Return the (X, Y) coordinate for the center point of the cell that contains the specified text.  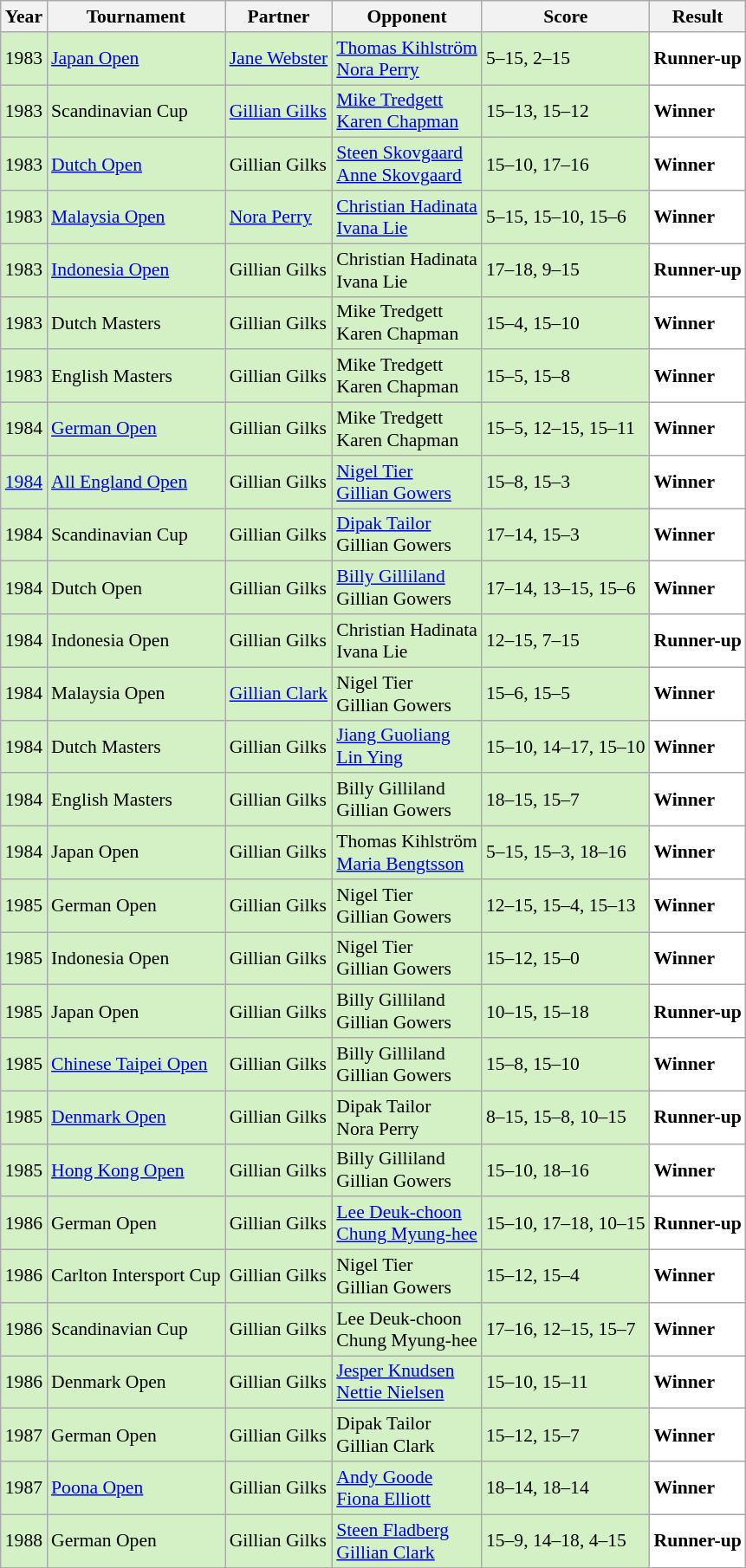
Steen Fladberg Gillian Clark (407, 1540)
15–10, 14–17, 15–10 (566, 747)
Result (698, 16)
17–16, 12–15, 15–7 (566, 1329)
Nora Perry (279, 217)
15–5, 12–15, 15–11 (566, 430)
15–10, 17–16 (566, 165)
12–15, 7–15 (566, 641)
Partner (279, 16)
Jiang Guoliang Lin Ying (407, 747)
Steen Skovgaard Anne Skovgaard (407, 165)
15–12, 15–4 (566, 1277)
Opponent (407, 16)
15–12, 15–0 (566, 958)
Score (566, 16)
17–18, 9–15 (566, 270)
15–6, 15–5 (566, 693)
15–10, 15–11 (566, 1383)
15–10, 18–16 (566, 1170)
12–15, 15–4, 15–13 (566, 906)
Chinese Taipei Open (136, 1064)
15–10, 17–18, 10–15 (566, 1223)
All England Open (136, 482)
Gillian Clark (279, 693)
5–15, 2–15 (566, 59)
5–15, 15–3, 18–16 (566, 852)
Hong Kong Open (136, 1170)
18–14, 18–14 (566, 1488)
Jesper Knudsen Nettie Nielsen (407, 1383)
15–12, 15–7 (566, 1435)
Thomas Kihlström Nora Perry (407, 59)
Dipak Tailor Gillian Clark (407, 1435)
10–15, 15–18 (566, 1012)
18–15, 15–7 (566, 800)
Poona Open (136, 1488)
15–8, 15–3 (566, 482)
17–14, 15–3 (566, 535)
5–15, 15–10, 15–6 (566, 217)
Thomas Kihlström Maria Bengtsson (407, 852)
15–5, 15–8 (566, 376)
15–13, 15–12 (566, 111)
Year (24, 16)
Tournament (136, 16)
Dipak Tailor Gillian Gowers (407, 535)
8–15, 15–8, 10–15 (566, 1118)
Andy Goode Fiona Elliott (407, 1488)
15–9, 14–18, 4–15 (566, 1540)
17–14, 13–15, 15–6 (566, 587)
15–8, 15–10 (566, 1064)
Dipak Tailor Nora Perry (407, 1118)
1988 (24, 1540)
Jane Webster (279, 59)
Carlton Intersport Cup (136, 1277)
15–4, 15–10 (566, 322)
